Extract the (X, Y) coordinate from the center of the cell holding the provided text.  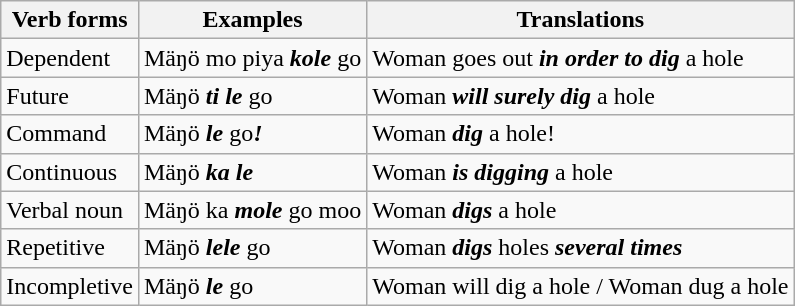
Mäŋö ka le (252, 172)
Woman will surely dig a hole (580, 96)
Woman digs a hole (580, 210)
Mäŋö lele go (252, 248)
Woman dig a hole! (580, 134)
Dependent (70, 58)
Translations (580, 20)
Continuous (70, 172)
Woman will dig a hole / Woman dug a hole (580, 286)
Repetitive (70, 248)
Incompletive (70, 286)
Mäŋö ti le go (252, 96)
Woman goes out in order to dig a hole (580, 58)
Mäŋö mo piya kole go (252, 58)
Mäŋö ka mole go moo (252, 210)
Woman is digging a hole (580, 172)
Future (70, 96)
Woman digs holes several times (580, 248)
Verbal noun (70, 210)
Command (70, 134)
Mäŋö le go (252, 286)
Verb forms (70, 20)
Examples (252, 20)
Mäŋö le go! (252, 134)
